Scan for the cell matching the given text and deliver its [x, y] coordinate at center. 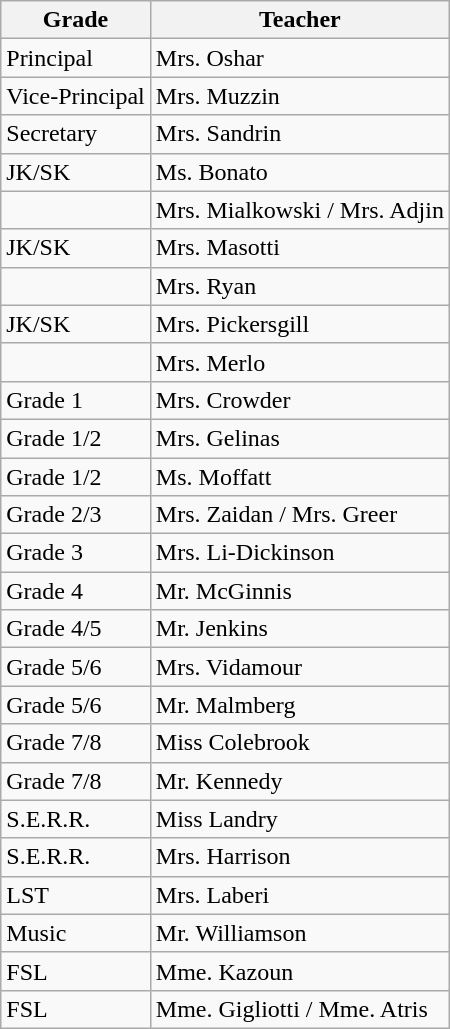
Grade 2/3 [76, 515]
Mrs. Laberi [300, 895]
Mrs. Crowder [300, 400]
Mrs. Zaidan / Mrs. Greer [300, 515]
Mr. Kennedy [300, 781]
Mrs. Vidamour [300, 667]
Mrs. Pickersgill [300, 324]
Grade [76, 20]
Mr. Williamson [300, 933]
Grade 3 [76, 553]
Ms. Bonato [300, 172]
LST [76, 895]
Miss Colebrook [300, 743]
Mr. McGinnis [300, 591]
Mrs. Masotti [300, 248]
Mrs. Gelinas [300, 438]
Teacher [300, 20]
Mme. Gigliotti / Mme. Atris [300, 1009]
Grade 4 [76, 591]
Mrs. Oshar [300, 58]
Mrs. Muzzin [300, 96]
Music [76, 933]
Principal [76, 58]
Mrs. Ryan [300, 286]
Secretary [76, 134]
Mrs. Li-Dickinson [300, 553]
Mr. Jenkins [300, 629]
Mrs. Merlo [300, 362]
Grade 4/5 [76, 629]
Mrs. Harrison [300, 857]
Mr. Malmberg [300, 705]
Ms. Moffatt [300, 477]
Grade 1 [76, 400]
Mme. Kazoun [300, 971]
Mrs. Sandrin [300, 134]
Mrs. Mialkowski / Mrs. Adjin [300, 210]
Miss Landry [300, 819]
Vice-Principal [76, 96]
